Search for the cell housing the specified text and yield its (X, Y) center coordinate. 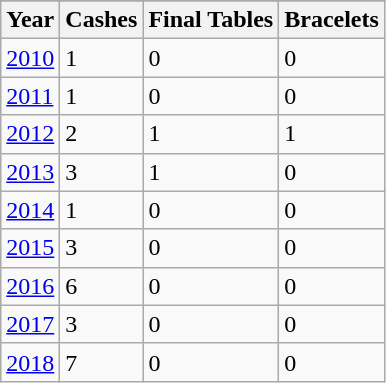
2017 (30, 324)
2010 (30, 58)
Year (30, 20)
2014 (30, 210)
2013 (30, 172)
6 (102, 286)
2012 (30, 134)
7 (102, 362)
2011 (30, 96)
Cashes (102, 20)
Bracelets (332, 20)
Final Tables (211, 20)
2018 (30, 362)
2 (102, 134)
2016 (30, 286)
2015 (30, 248)
